Detect which cell encompasses the target text, then output its [X, Y] center coordinate. 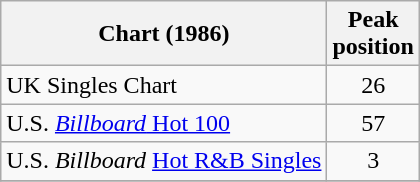
U.S. Billboard Hot R&B Singles [164, 161]
U.S. Billboard Hot 100 [164, 123]
UK Singles Chart [164, 85]
Chart (1986) [164, 34]
57 [373, 123]
3 [373, 161]
26 [373, 85]
Peakposition [373, 34]
